Return the (X, Y) coordinate for the center point of the cell that contains the specified text.  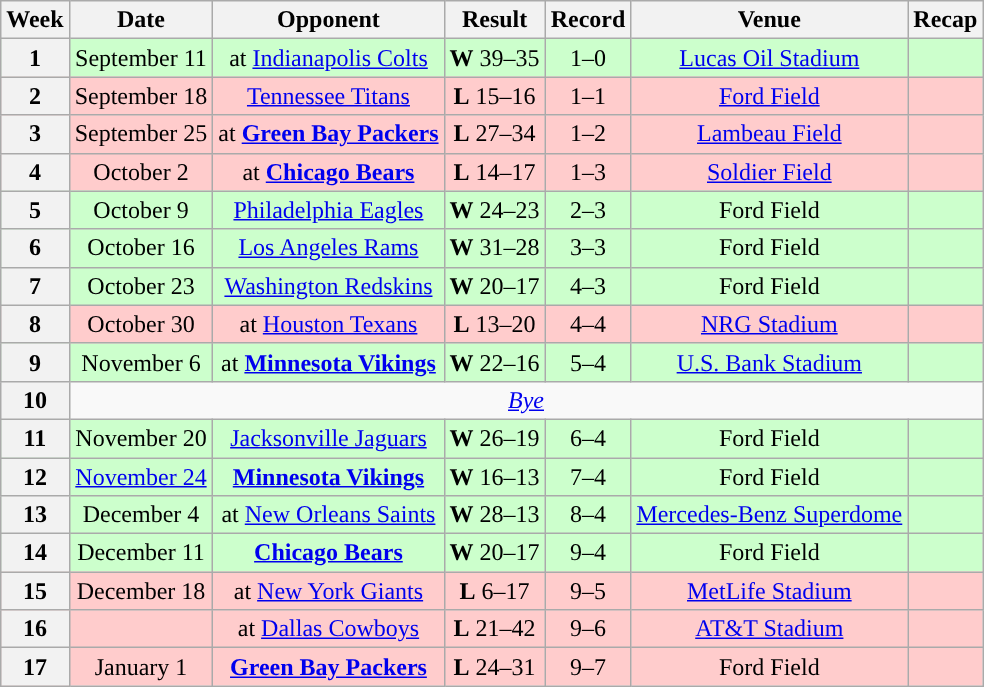
W 26–19 (494, 438)
W 28–13 (494, 515)
AT&T Stadium (770, 629)
at Houston Texans (328, 324)
Bye (526, 400)
3–3 (588, 248)
October 16 (141, 248)
October 23 (141, 286)
W 16–13 (494, 477)
9–5 (588, 591)
2–3 (588, 210)
3 (35, 134)
10 (35, 400)
Mercedes-Benz Superdome (770, 515)
9–4 (588, 553)
1–0 (588, 58)
4–4 (588, 324)
Lambeau Field (770, 134)
October 30 (141, 324)
17 (35, 667)
L 6–17 (494, 591)
at New York Giants (328, 591)
4–3 (588, 286)
9 (35, 362)
at Minnesota Vikings (328, 362)
7 (35, 286)
October 9 (141, 210)
Philadelphia Eagles (328, 210)
Result (494, 20)
December 18 (141, 591)
4 (35, 172)
1–1 (588, 96)
December 4 (141, 515)
W 22–16 (494, 362)
6 (35, 248)
at Green Bay Packers (328, 134)
8 (35, 324)
January 1 (141, 667)
Week (35, 20)
W 24–23 (494, 210)
L 13–20 (494, 324)
Soldier Field (770, 172)
L 27–34 (494, 134)
6–4 (588, 438)
November 20 (141, 438)
5 (35, 210)
at Indianapolis Colts (328, 58)
at Dallas Cowboys (328, 629)
W 31–28 (494, 248)
Los Angeles Rams (328, 248)
L 21–42 (494, 629)
2 (35, 96)
8–4 (588, 515)
14 (35, 553)
5–4 (588, 362)
October 2 (141, 172)
9–7 (588, 667)
MetLife Stadium (770, 591)
November 24 (141, 477)
15 (35, 591)
9–6 (588, 629)
November 6 (141, 362)
1 (35, 58)
Chicago Bears (328, 553)
NRG Stadium (770, 324)
at Chicago Bears (328, 172)
September 11 (141, 58)
Date (141, 20)
at New Orleans Saints (328, 515)
12 (35, 477)
September 18 (141, 96)
Lucas Oil Stadium (770, 58)
L 24–31 (494, 667)
1–2 (588, 134)
1–3 (588, 172)
U.S. Bank Stadium (770, 362)
Jacksonville Jaguars (328, 438)
Record (588, 20)
13 (35, 515)
December 11 (141, 553)
W 39–35 (494, 58)
7–4 (588, 477)
11 (35, 438)
L 14–17 (494, 172)
Opponent (328, 20)
Minnesota Vikings (328, 477)
Recap (946, 20)
Washington Redskins (328, 286)
September 25 (141, 134)
Tennessee Titans (328, 96)
Venue (770, 20)
16 (35, 629)
L 15–16 (494, 96)
Green Bay Packers (328, 667)
